Provide the [X, Y] coordinate of the cell's center where the given text is located.  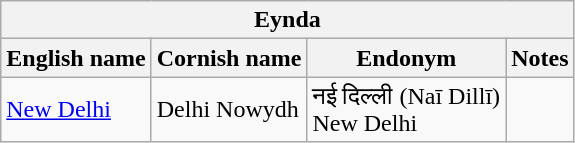
Cornish name [229, 58]
Endonym [406, 58]
Notes [540, 58]
Eynda [288, 20]
English name [76, 58]
नई दिल्ली (Naī Dillī)New Delhi [406, 110]
New Delhi [76, 110]
Delhi Nowydh [229, 110]
